Pinpoint the cell where the given text exists, returning its (x, y) midpoint coordinate. 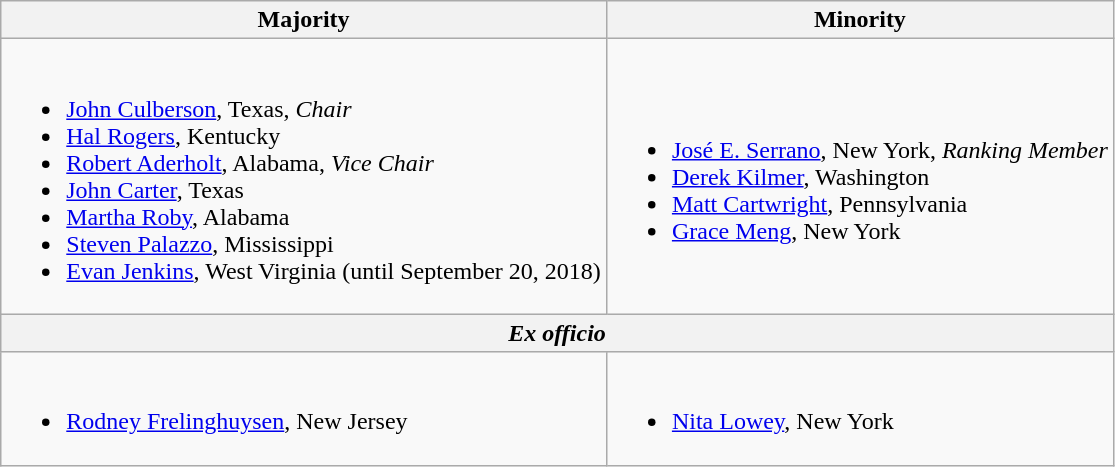
Rodney Frelinghuysen, New Jersey (304, 408)
José E. Serrano, New York, Ranking MemberDerek Kilmer, WashingtonMatt Cartwright, PennsylvaniaGrace Meng, New York (860, 176)
Ex officio (558, 333)
Nita Lowey, New York (860, 408)
Minority (860, 20)
Majority (304, 20)
